Return [x, y] of the center of cell containing provided text 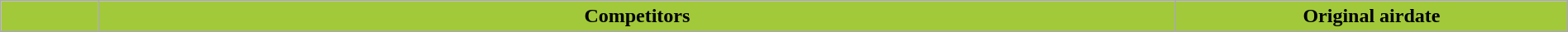
Competitors [637, 16]
Original airdate [1372, 16]
